Pinpoint the cell where the given text exists, returning its (X, Y) midpoint coordinate. 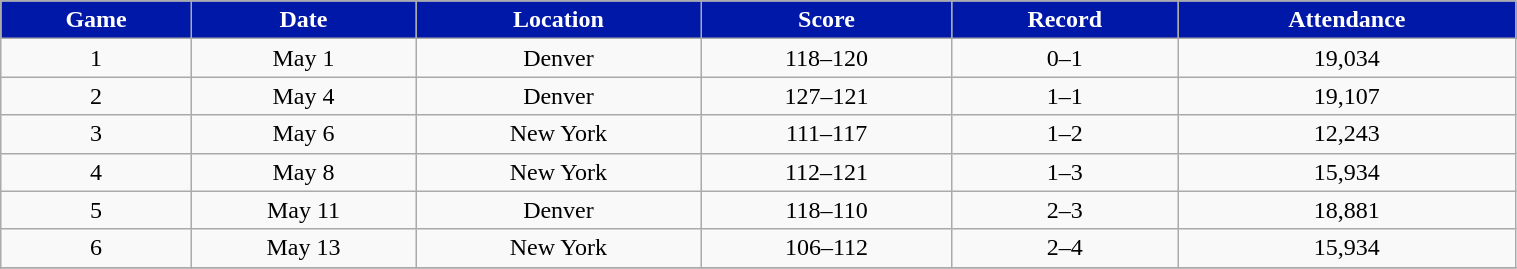
May 1 (303, 58)
Game (96, 20)
6 (96, 248)
0–1 (1065, 58)
118–120 (826, 58)
May 11 (303, 210)
Location (559, 20)
2 (96, 96)
Score (826, 20)
18,881 (1347, 210)
May 8 (303, 172)
Date (303, 20)
2–4 (1065, 248)
5 (96, 210)
May 6 (303, 134)
May 4 (303, 96)
127–121 (826, 96)
Attendance (1347, 20)
3 (96, 134)
111–117 (826, 134)
12,243 (1347, 134)
106–112 (826, 248)
112–121 (826, 172)
Record (1065, 20)
1–2 (1065, 134)
118–110 (826, 210)
19,107 (1347, 96)
1–3 (1065, 172)
2–3 (1065, 210)
May 13 (303, 248)
1–1 (1065, 96)
1 (96, 58)
4 (96, 172)
19,034 (1347, 58)
